For the text-containing cell, return its midpoint in [x, y] coordinate format. 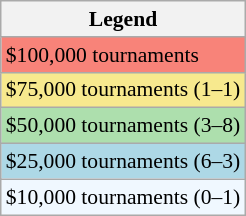
$100,000 tournaments [124, 55]
$10,000 tournaments (0–1) [124, 197]
$75,000 tournaments (1–1) [124, 90]
Legend [124, 19]
$50,000 tournaments (3–8) [124, 126]
$25,000 tournaments (6–3) [124, 162]
